Detect which cell encompasses the target text, then output its (X, Y) center coordinate. 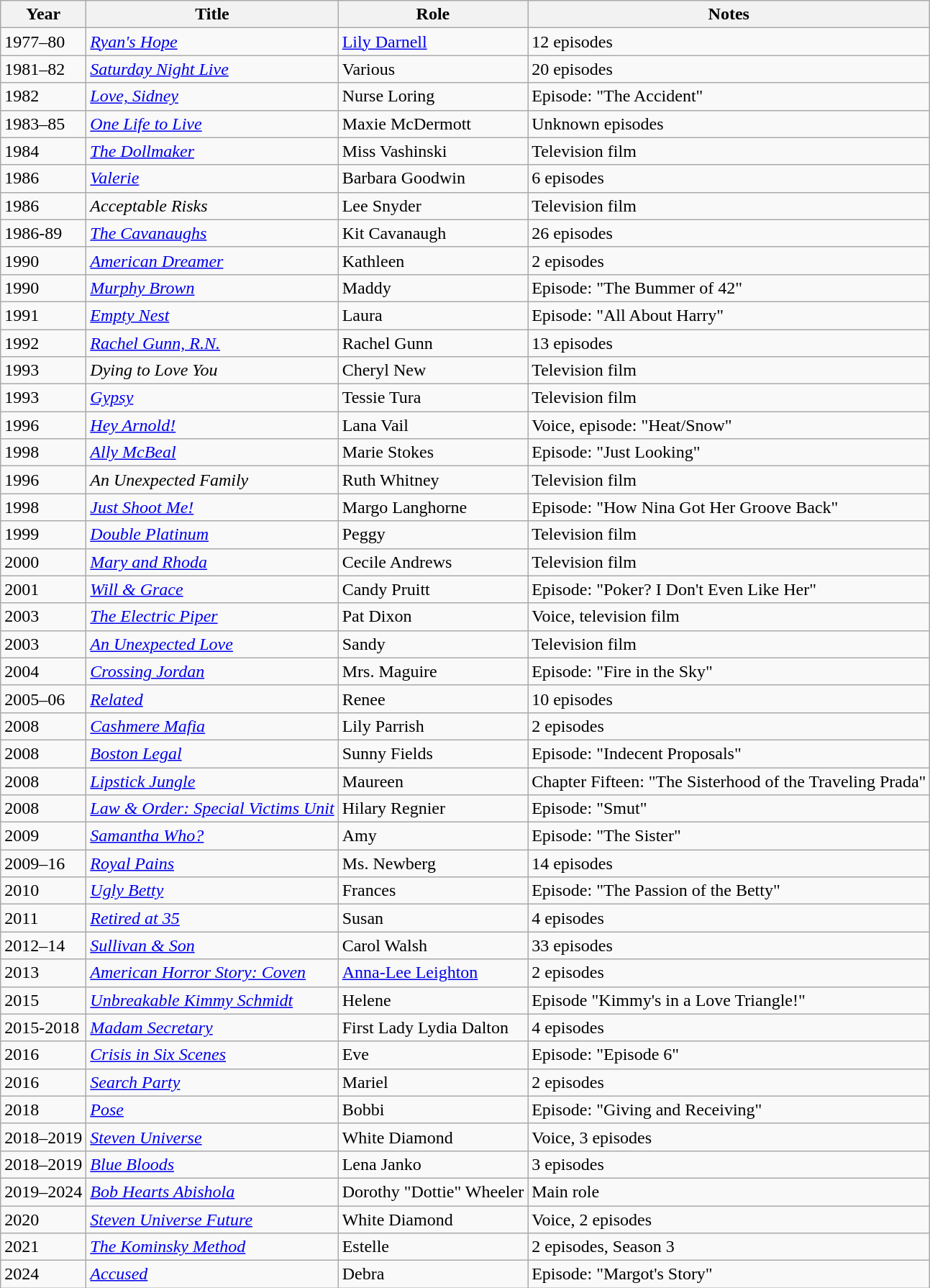
Episode: "The Accident" (729, 96)
12 episodes (729, 42)
2000 (43, 562)
10 episodes (729, 699)
Dorothy "Dottie" Wheeler (433, 1192)
Lena Janko (433, 1164)
Sandy (433, 644)
1999 (43, 535)
Lily Darnell (433, 42)
13 episodes (729, 343)
Valerie (212, 178)
The Dollmaker (212, 151)
Retired at 35 (212, 918)
Boston Legal (212, 753)
Lee Snyder (433, 206)
American Dreamer (212, 260)
Margo Langhorne (433, 507)
Episode: "Giving and Receiving" (729, 1110)
33 episodes (729, 945)
An Unexpected Family (212, 480)
Ally McBeal (212, 453)
Dying to Love You (212, 371)
2001 (43, 589)
3 episodes (729, 1164)
Double Platinum (212, 535)
2018 (43, 1110)
The Kominsky Method (212, 1247)
Cheryl New (433, 371)
Murphy Brown (212, 288)
Helene (433, 1000)
Episode: "Smut" (729, 809)
Steven Universe (212, 1137)
Eve (433, 1055)
Love, Sidney (212, 96)
The Electric Piper (212, 617)
Hey Arnold! (212, 425)
One Life to Live (212, 124)
6 episodes (729, 178)
1986-89 (43, 233)
Episode: "Margot's Story" (729, 1274)
Mary and Rhoda (212, 562)
Peggy (433, 535)
Episode "Kimmy's in a Love Triangle!" (729, 1000)
2024 (43, 1274)
Voice, television film (729, 617)
Episode: "The Sister" (729, 836)
2005–06 (43, 699)
Voice, 2 episodes (729, 1220)
Renee (433, 699)
Bobbi (433, 1110)
Debra (433, 1274)
Accused (212, 1274)
The Cavanaughs (212, 233)
Crisis in Six Scenes (212, 1055)
Will & Grace (212, 589)
Ryan's Hope (212, 42)
Ruth Whitney (433, 480)
Tessie Tura (433, 398)
Voice, episode: "Heat/Snow" (729, 425)
2015-2018 (43, 1028)
Main role (729, 1192)
2015 (43, 1000)
Unknown episodes (729, 124)
Episode: "The Bummer of 42" (729, 288)
Barbara Goodwin (433, 178)
1983–85 (43, 124)
2011 (43, 918)
Related (212, 699)
Year (43, 14)
2009 (43, 836)
Saturday Night Live (212, 69)
Steven Universe Future (212, 1220)
American Horror Story: Coven (212, 973)
Role (433, 14)
Episode: "How Nina Got Her Groove Back" (729, 507)
Susan (433, 918)
Kathleen (433, 260)
Unbreakable Kimmy Schmidt (212, 1000)
1977–80 (43, 42)
Title (212, 14)
Episode: "Poker? I Don't Even Like Her" (729, 589)
2019–2024 (43, 1192)
Rachel Gunn, R.N. (212, 343)
Lana Vail (433, 425)
Chapter Fifteen: "The Sisterhood of the Traveling Prada" (729, 781)
Voice, 3 episodes (729, 1137)
Lipstick Jungle (212, 781)
Search Party (212, 1082)
Anna-Lee Leighton (433, 973)
Frances (433, 891)
Pose (212, 1110)
Cashmere Mafia (212, 726)
Law & Order: Special Victims Unit (212, 809)
Mariel (433, 1082)
Mrs. Maguire (433, 671)
Gypsy (212, 398)
Lily Parrish (433, 726)
20 episodes (729, 69)
Episode: "Just Looking" (729, 453)
Cecile Andrews (433, 562)
Estelle (433, 1247)
2009–16 (43, 863)
2010 (43, 891)
2021 (43, 1247)
Episode: "Indecent Proposals" (729, 753)
Ms. Newberg (433, 863)
First Lady Lydia Dalton (433, 1028)
Samantha Who? (212, 836)
Maddy (433, 288)
Miss Vashinski (433, 151)
Pat Dixon (433, 617)
1982 (43, 96)
2012–14 (43, 945)
Candy Pruitt (433, 589)
1981–82 (43, 69)
Royal Pains (212, 863)
Amy (433, 836)
Various (433, 69)
2 episodes, Season 3 (729, 1247)
1991 (43, 315)
Maxie McDermott (433, 124)
Bob Hearts Abishola (212, 1192)
26 episodes (729, 233)
2013 (43, 973)
Episode: "Fire in the Sky" (729, 671)
14 episodes (729, 863)
Notes (729, 14)
1992 (43, 343)
Just Shoot Me! (212, 507)
Episode: "All About Harry" (729, 315)
Rachel Gunn (433, 343)
Nurse Loring (433, 96)
An Unexpected Love (212, 644)
Marie Stokes (433, 453)
Sunny Fields (433, 753)
Empty Nest (212, 315)
1984 (43, 151)
Laura (433, 315)
Madam Secretary (212, 1028)
Hilary Regnier (433, 809)
2020 (43, 1220)
Ugly Betty (212, 891)
Crossing Jordan (212, 671)
Episode: "Episode 6" (729, 1055)
Episode: "The Passion of the Betty" (729, 891)
Blue Bloods (212, 1164)
Acceptable Risks (212, 206)
Carol Walsh (433, 945)
Kit Cavanaugh (433, 233)
Sullivan & Son (212, 945)
2004 (43, 671)
Maureen (433, 781)
